Search for the cell housing the specified text and yield its [X, Y] center coordinate. 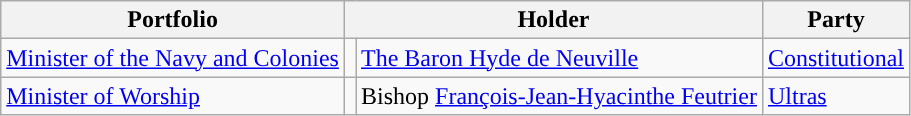
Minister of Worship [173, 96]
Bishop François-Jean-Hyacinthe Feutrier [560, 96]
Minister of the Navy and Colonies [173, 58]
The Baron Hyde de Neuville [560, 58]
Holder [553, 20]
Ultras [836, 96]
Portfolio [173, 20]
Constitutional [836, 58]
Party [836, 20]
